Locate the cell with the specified text and output its [x, y] center coordinate. 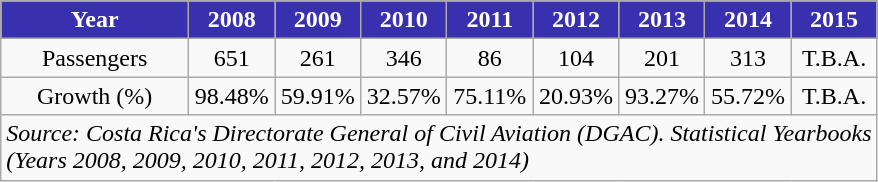
261 [318, 58]
313 [748, 58]
104 [576, 58]
2013 [662, 20]
75.11% [490, 96]
20.93% [576, 96]
2011 [490, 20]
346 [404, 58]
2009 [318, 20]
32.57% [404, 96]
2008 [232, 20]
651 [232, 58]
93.27% [662, 96]
55.72% [748, 96]
2014 [748, 20]
2010 [404, 20]
98.48% [232, 96]
86 [490, 58]
Year [95, 20]
Source: Costa Rica's Directorate General of Civil Aviation (DGAC). Statistical Yearbooks(Years 2008, 2009, 2010, 2011, 2012, 2013, and 2014) [439, 148]
Passengers [95, 58]
2015 [834, 20]
201 [662, 58]
Growth (%) [95, 96]
59.91% [318, 96]
2012 [576, 20]
